Capture the cell that displays the provided text and extract its [X, Y] central coordinate. 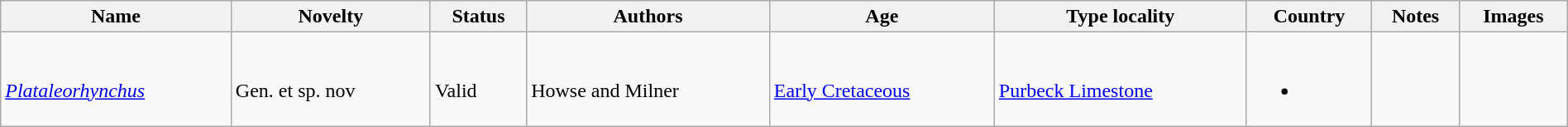
Early Cretaceous [882, 80]
Valid [478, 80]
Type locality [1120, 17]
Purbeck Limestone [1120, 80]
Name [116, 17]
Images [1513, 17]
Howse and Milner [648, 80]
Novelty [331, 17]
Plataleorhynchus [116, 80]
Country [1308, 17]
Age [882, 17]
Notes [1416, 17]
Status [478, 17]
Authors [648, 17]
Gen. et sp. nov [331, 80]
